Search for the cell housing the specified text and yield its (x, y) center coordinate. 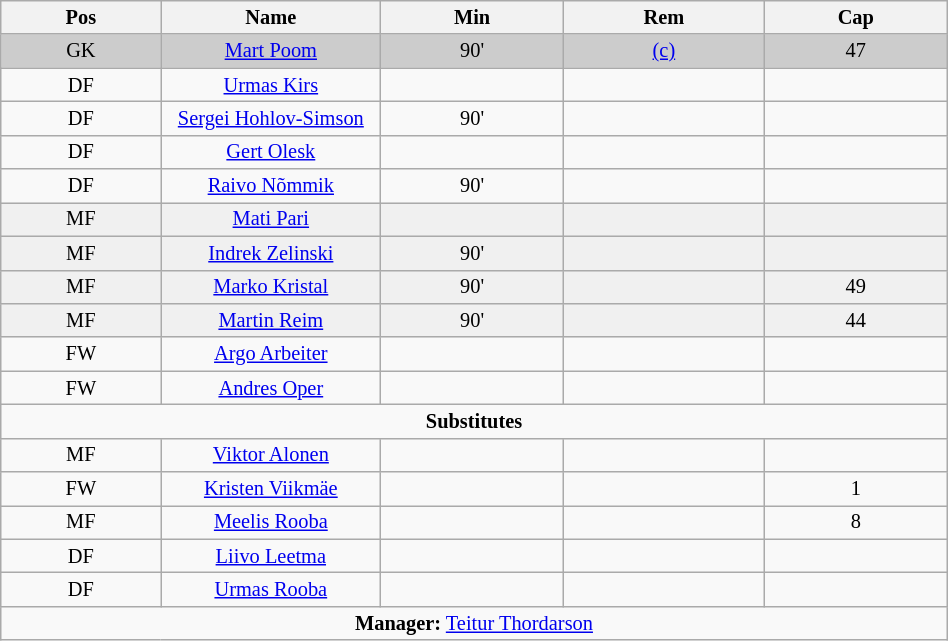
Manager: Teitur Thordarson (474, 623)
Sergei Hohlov-Simson (271, 118)
Rem (664, 17)
47 (856, 51)
49 (856, 287)
Martin Reim (271, 320)
Indrek Zelinski (271, 253)
Urmas Rooba (271, 589)
Andres Oper (271, 388)
Mati Pari (271, 219)
Marko Kristal (271, 287)
Liivo Leetma (271, 556)
(c) (664, 51)
Argo Arbeiter (271, 354)
Raivo Nõmmik (271, 186)
Name (271, 17)
Mart Poom (271, 51)
Pos (81, 17)
Urmas Kirs (271, 85)
Meelis Rooba (271, 522)
Cap (856, 17)
Gert Olesk (271, 152)
Min (472, 17)
8 (856, 522)
1 (856, 489)
44 (856, 320)
Kristen Viikmäe (271, 489)
Substitutes (474, 421)
Viktor Alonen (271, 455)
GK (81, 51)
